Search for the cell housing the specified text and yield its (x, y) center coordinate. 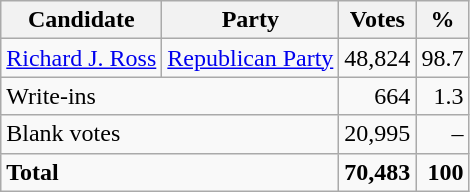
Total (170, 172)
Richard J. Ross (82, 58)
20,995 (378, 134)
100 (442, 172)
Votes (378, 20)
% (442, 20)
98.7 (442, 58)
70,483 (378, 172)
48,824 (378, 58)
Republican Party (250, 58)
664 (378, 96)
– (442, 134)
Candidate (82, 20)
Blank votes (170, 134)
Write-ins (170, 96)
Party (250, 20)
1.3 (442, 96)
